Detect which cell encompasses the target text, then output its (x, y) center coordinate. 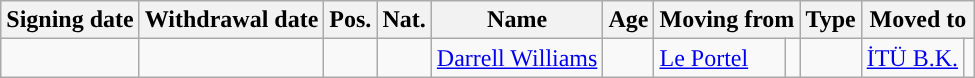
Nat. (404, 20)
Le Portel (720, 58)
Moving from (727, 20)
Darrell Williams (517, 58)
Age (628, 20)
Pos. (350, 20)
Withdrawal date (232, 20)
Moved to (918, 20)
Name (517, 20)
Signing date (70, 20)
Type (830, 20)
İTÜ B.K. (912, 58)
